Find where the given text appears and provide that cell's center as [X, Y] coordinate. 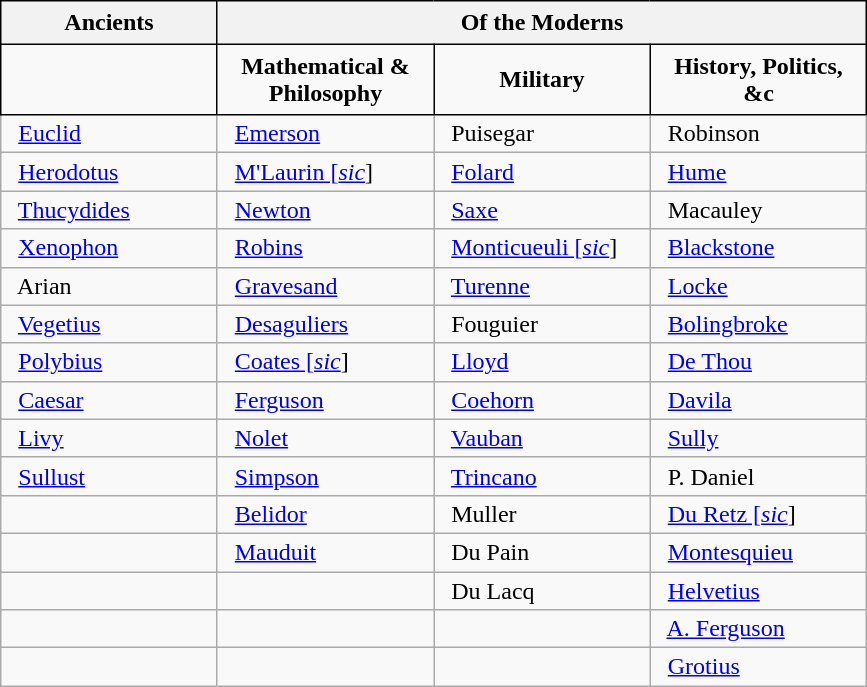
Of the Moderns [542, 23]
Xenophon [109, 248]
Davila [758, 400]
M'Laurin [sic] [325, 172]
Sully [758, 438]
Hume [758, 172]
Ancients [109, 23]
Robins [325, 248]
Ferguson [325, 400]
Herodotus [109, 172]
Robinson [758, 134]
Euclid [109, 134]
Fouguier [542, 324]
Caesar [109, 400]
Saxe [542, 210]
Turenne [542, 286]
Mauduit [325, 552]
Puisegar [542, 134]
Nolet [325, 438]
Polybius [109, 362]
Coates [sic] [325, 362]
Newton [325, 210]
Coehorn [542, 400]
Arian [109, 286]
De Thou [758, 362]
Du Pain [542, 552]
Du Lacq [542, 591]
Vegetius [109, 324]
Monticueuli [sic] [542, 248]
Simpson [325, 476]
Folard [542, 172]
History, Politics, &c [758, 79]
Sullust [109, 476]
Grotius [758, 667]
Bolingbroke [758, 324]
Montesquieu [758, 552]
Trincano [542, 476]
Muller [542, 514]
Desaguliers [325, 324]
Helvetius [758, 591]
Belidor [325, 514]
Macauley [758, 210]
Thucydides [109, 210]
Blackstone [758, 248]
P. Daniel [758, 476]
Gravesand [325, 286]
Military [542, 79]
Du Retz [sic] [758, 514]
Mathematical & Philosophy [325, 79]
Livy [109, 438]
Emerson [325, 134]
Locke [758, 286]
A. Ferguson [758, 629]
Lloyd [542, 362]
Vauban [542, 438]
